Extract the [X, Y] coordinate from the center of the cell holding the provided text.  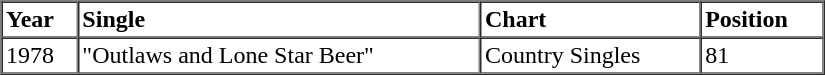
Country Singles [590, 56]
Single [280, 20]
1978 [40, 56]
Year [40, 20]
Position [762, 20]
81 [762, 56]
Chart [590, 20]
"Outlaws and Lone Star Beer" [280, 56]
